Return [x, y] of the center of cell containing provided text 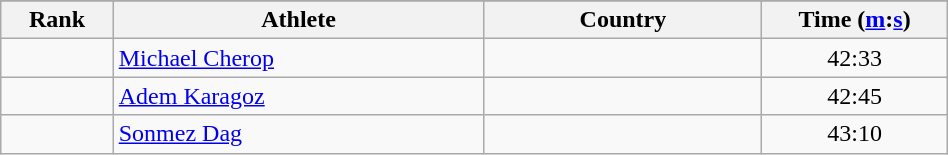
Adem Karagoz [298, 96]
Michael Cherop [298, 58]
42:45 [854, 96]
Country [623, 20]
Sonmez Dag [298, 134]
43:10 [854, 134]
Rank [57, 20]
Time (m:s) [854, 20]
Athlete [298, 20]
42:33 [854, 58]
